Return the (X, Y) coordinate for the center point of the cell that contains the specified text.  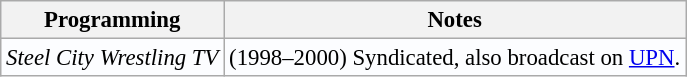
Programming (112, 20)
(1998–2000) Syndicated, also broadcast on UPN. (455, 58)
Steel City Wrestling TV (112, 58)
Notes (455, 20)
